From the cell containing the given text, extract its center point as [x, y] coordinate. 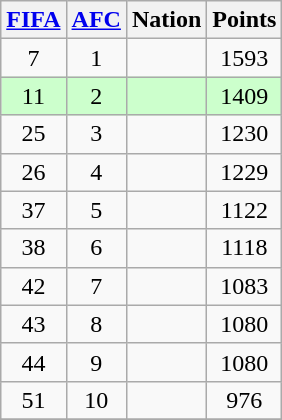
26 [34, 172]
25 [34, 134]
10 [96, 400]
1118 [244, 248]
44 [34, 362]
6 [96, 248]
AFC [96, 20]
1409 [244, 96]
43 [34, 324]
1229 [244, 172]
2 [96, 96]
3 [96, 134]
8 [96, 324]
1230 [244, 134]
42 [34, 286]
37 [34, 210]
Nation [166, 20]
11 [34, 96]
4 [96, 172]
5 [96, 210]
1593 [244, 58]
976 [244, 400]
Points [244, 20]
9 [96, 362]
38 [34, 248]
1122 [244, 210]
51 [34, 400]
1 [96, 58]
FIFA [34, 20]
1083 [244, 286]
